Scan for the cell matching the given text and deliver its (X, Y) coordinate at center. 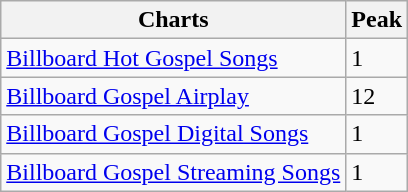
Billboard Gospel Digital Songs (174, 134)
Billboard Gospel Streaming Songs (174, 172)
Charts (174, 20)
Peak (377, 20)
Billboard Hot Gospel Songs (174, 58)
Billboard Gospel Airplay (174, 96)
12 (377, 96)
